For the text-containing cell, return its midpoint in (x, y) coordinate format. 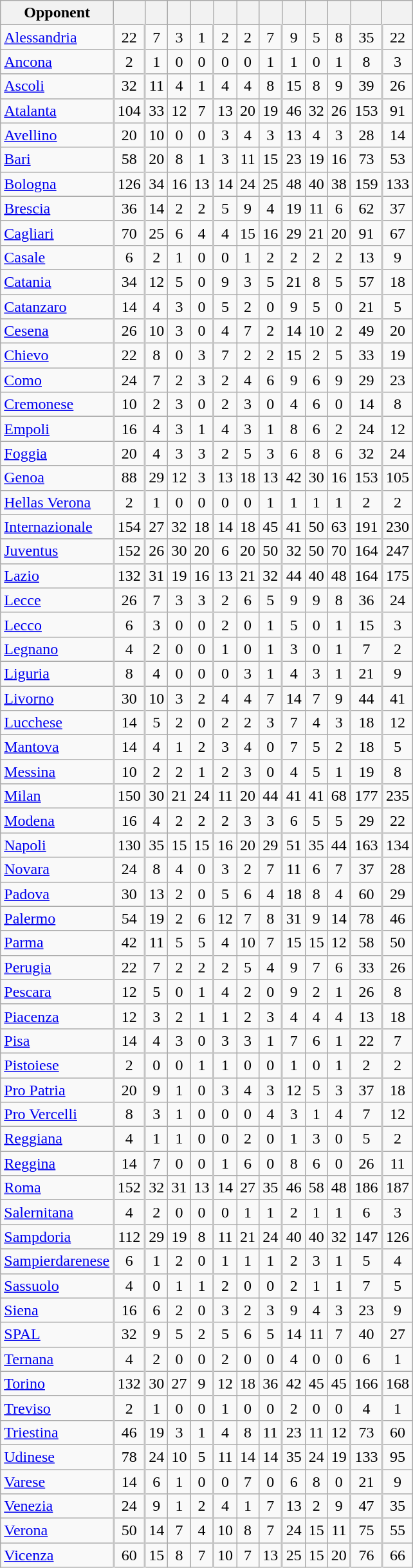
Livorno (57, 698)
Perugia (57, 967)
66 (398, 1555)
53 (398, 160)
Parma (57, 943)
247 (398, 551)
168 (398, 1383)
Verona (57, 1531)
Catanzaro (57, 307)
Casale (57, 257)
Vicenza (57, 1555)
Lecce (57, 600)
Piacenza (57, 1016)
175 (398, 576)
Pescara (57, 992)
186 (367, 1188)
Udinese (57, 1457)
163 (367, 845)
Cagliari (57, 233)
Novara (57, 870)
Sampdoria (57, 1237)
Avellino (57, 135)
191 (367, 527)
Reggina (57, 1163)
Atalanta (57, 111)
105 (398, 478)
154 (129, 527)
Foggia (57, 453)
Mantova (57, 747)
150 (129, 796)
47 (367, 1506)
Juventus (57, 551)
Legnano (57, 649)
Venezia (57, 1506)
Sampierdarenese (57, 1261)
230 (398, 527)
Ascoli (57, 86)
62 (367, 208)
Chievo (57, 356)
Cremonese (57, 405)
104 (129, 111)
39 (367, 86)
Alessandria (57, 37)
Modena (57, 821)
Pisa (57, 1041)
Triestina (57, 1432)
54 (129, 918)
134 (398, 845)
Pro Patria (57, 1090)
76 (367, 1555)
75 (367, 1531)
SPAL (57, 1335)
Pistoiese (57, 1065)
235 (398, 796)
Ternana (57, 1359)
130 (129, 845)
Padova (57, 894)
Opponent (57, 13)
Treviso (57, 1408)
Varese (57, 1481)
Bari (57, 160)
57 (367, 282)
51 (293, 845)
Sassuolo (57, 1286)
Ancona (57, 62)
Siena (57, 1310)
Salernitana (57, 1212)
112 (129, 1237)
Genoa (57, 478)
Liguria (57, 673)
38 (339, 184)
Como (57, 380)
Torino (57, 1383)
88 (129, 478)
Messina (57, 772)
Pro Vercelli (57, 1115)
Palermo (57, 918)
Milan (57, 796)
Cesena (57, 331)
63 (339, 527)
Lazio (57, 576)
Internazionale (57, 527)
Napoli (57, 845)
49 (367, 331)
187 (398, 1188)
Catania (57, 282)
Hellas Verona (57, 502)
147 (367, 1237)
Roma (57, 1188)
159 (367, 184)
55 (398, 1531)
177 (367, 796)
Empoli (57, 429)
68 (339, 796)
67 (398, 233)
95 (398, 1457)
Lecco (57, 624)
166 (367, 1383)
Brescia (57, 208)
Lucchese (57, 723)
Bologna (57, 184)
Reggiana (57, 1139)
